Locate the cell with the specified text and output its [x, y] center coordinate. 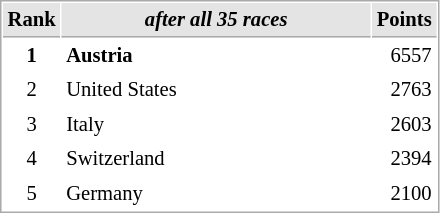
2603 [404, 124]
2763 [404, 90]
5 [32, 194]
Italy [216, 124]
after all 35 races [216, 20]
4 [32, 158]
3 [32, 124]
United States [216, 90]
2394 [404, 158]
Switzerland [216, 158]
Points [404, 20]
Germany [216, 194]
Rank [32, 20]
2 [32, 90]
6557 [404, 56]
Austria [216, 56]
1 [32, 56]
2100 [404, 194]
